Provide the [X, Y] coordinate of the cell's center where the given text is located.  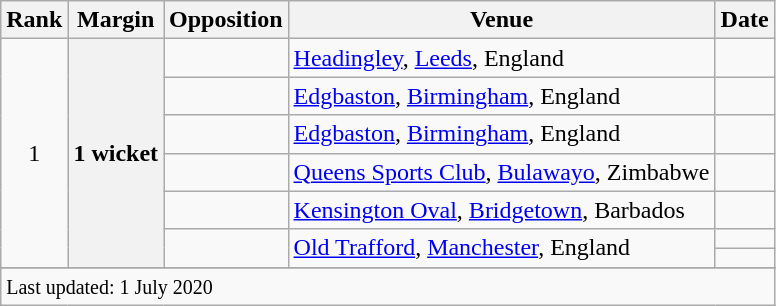
1 [34, 153]
Headingley, Leeds, England [502, 58]
Last updated: 1 July 2020 [388, 286]
Opposition [226, 20]
Venue [502, 20]
1 wicket [116, 153]
Kensington Oval, Bridgetown, Barbados [502, 210]
Date [744, 20]
Margin [116, 20]
Rank [34, 20]
Old Trafford, Manchester, England [502, 248]
Queens Sports Club, Bulawayo, Zimbabwe [502, 172]
